Pinpoint the cell where the given text exists, returning its (X, Y) midpoint coordinate. 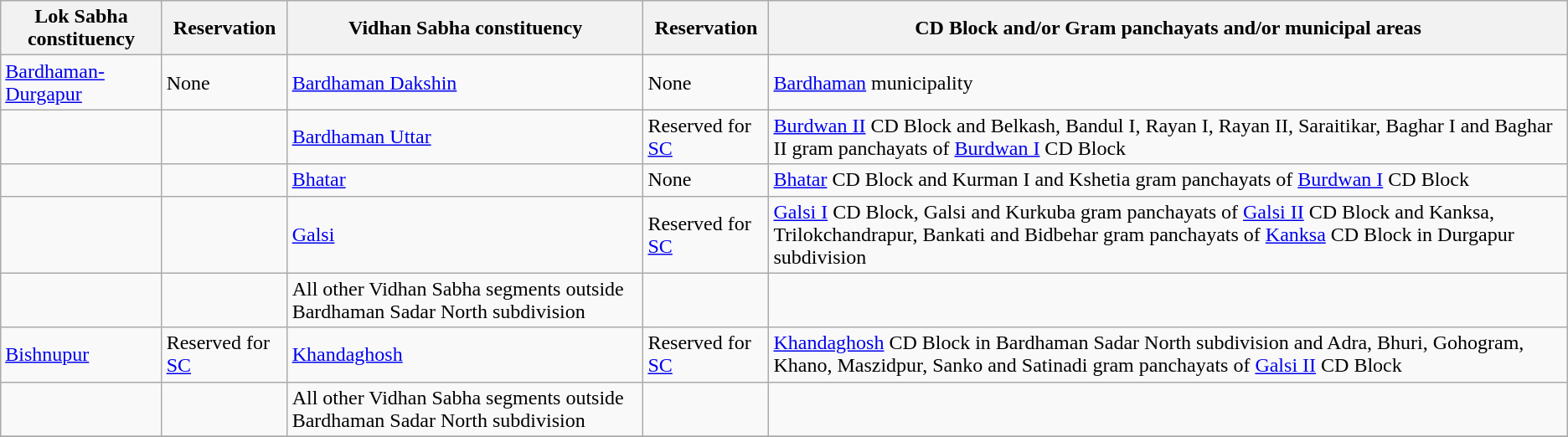
Vidhan Sabha constituency (466, 28)
Burdwan II CD Block and Belkash, Bandul I, Rayan I, Rayan II, Saraitikar, Baghar I and Baghar II gram panchayats of Burdwan I CD Block (1168, 137)
Lok Sabha constituency (81, 28)
Khandaghosh (466, 355)
Bhatar CD Block and Kurman I and Kshetia gram panchayats of Burdwan I CD Block (1168, 180)
Bardhaman-Durgapur (81, 82)
Bishnupur (81, 355)
Galsi (466, 234)
Bardhaman Uttar (466, 137)
CD Block and/or Gram panchayats and/or municipal areas (1168, 28)
Bardhaman municipality (1168, 82)
Bhatar (466, 180)
Bardhaman Dakshin (466, 82)
